Identify which cell holds the provided text, then report its (X, Y) central coordinate. 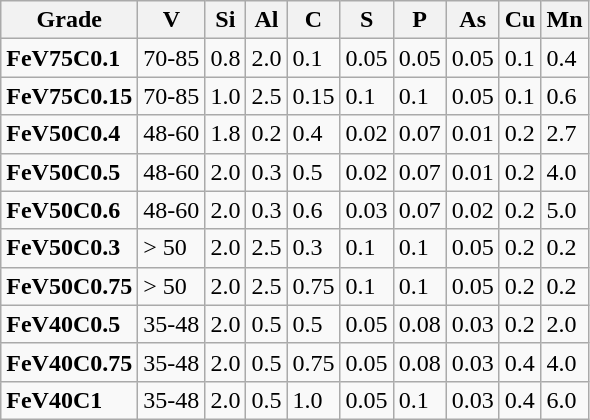
Cu (520, 20)
FeV50C0.3 (70, 248)
1.8 (226, 134)
2.7 (564, 134)
Si (226, 20)
FeV50C0.4 (70, 134)
FeV40C1 (70, 400)
FeV50C0.5 (70, 172)
As (472, 20)
S (366, 20)
5.0 (564, 210)
FeV50C0.75 (70, 286)
Al (266, 20)
V (172, 20)
C (314, 20)
Grade (70, 20)
FeV50C0.6 (70, 210)
FeV40C0.75 (70, 362)
FeV40C0.5 (70, 324)
FeV75C0.1 (70, 58)
0.8 (226, 58)
6.0 (564, 400)
FeV75C0.15 (70, 96)
Mn (564, 20)
0.15 (314, 96)
P (420, 20)
